Return (X, Y) of the center of cell containing provided text 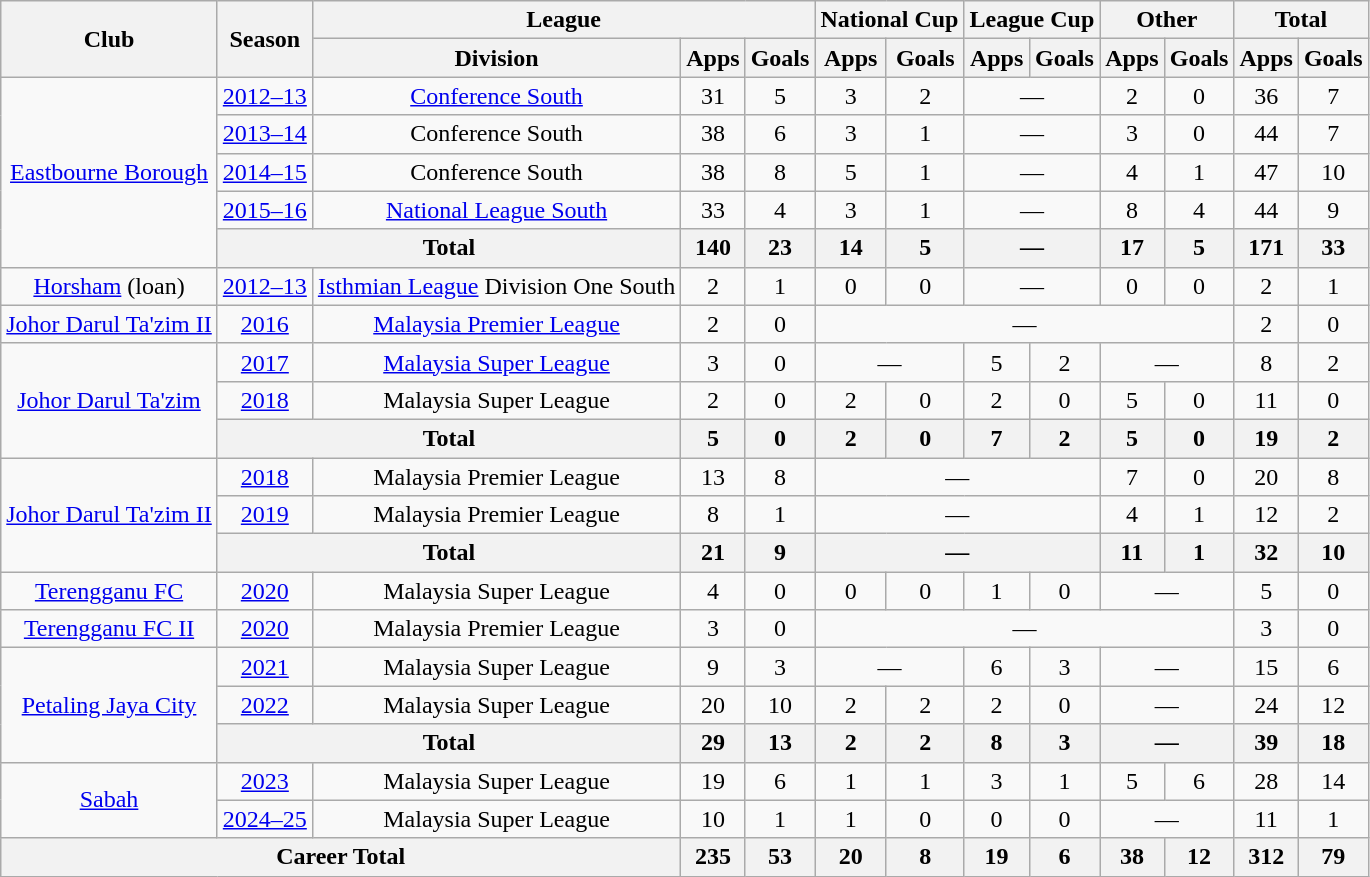
Division (496, 58)
79 (1333, 857)
Club (110, 39)
National League South (496, 210)
League (564, 20)
Isthmian League Division One South (496, 286)
Terengganu FC (110, 591)
Season (264, 39)
Johor Darul Ta'zim (110, 400)
National Cup (890, 20)
Other (1167, 20)
Terengganu FC II (110, 629)
235 (713, 857)
Career Total (341, 857)
31 (713, 96)
21 (713, 553)
171 (1266, 248)
2022 (264, 705)
15 (1266, 667)
Horsham (loan) (110, 286)
17 (1132, 248)
Eastbourne Borough (110, 172)
League Cup (1032, 20)
32 (1266, 553)
2015–16 (264, 210)
2019 (264, 515)
36 (1266, 96)
2021 (264, 667)
39 (1266, 743)
140 (713, 248)
Petaling Jaya City (110, 705)
18 (1333, 743)
23 (780, 248)
28 (1266, 781)
Sabah (110, 800)
29 (713, 743)
312 (1266, 857)
2024–25 (264, 819)
2017 (264, 362)
24 (1266, 705)
2014–15 (264, 172)
2013–14 (264, 134)
47 (1266, 172)
2016 (264, 324)
2023 (264, 781)
53 (780, 857)
